Return the (X, Y) coordinate for the center point of the cell that contains the specified text.  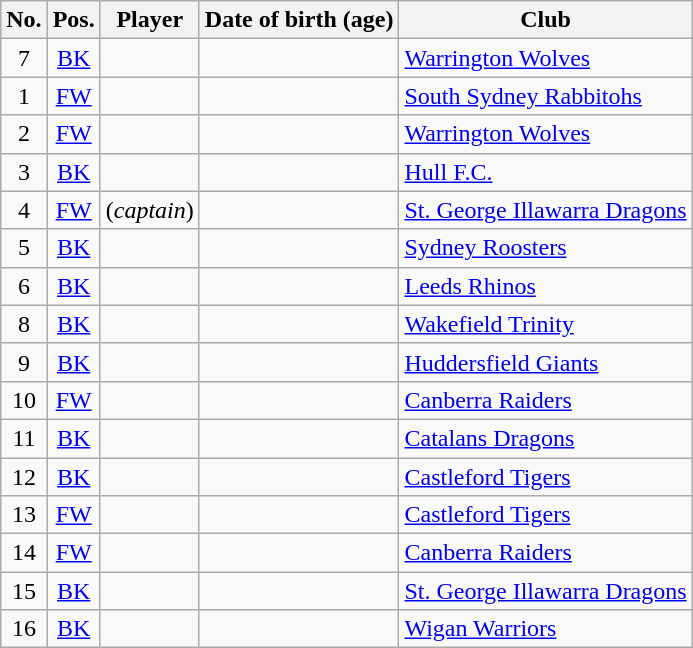
15 (24, 591)
6 (24, 286)
1 (24, 96)
Catalans Dragons (546, 438)
13 (24, 515)
7 (24, 58)
9 (24, 362)
4 (24, 210)
12 (24, 477)
Leeds Rhinos (546, 286)
Huddersfield Giants (546, 362)
Date of birth (age) (299, 20)
Player (150, 20)
(captain) (150, 210)
14 (24, 553)
South Sydney Rabbitohs (546, 96)
16 (24, 629)
8 (24, 324)
Wigan Warriors (546, 629)
No. (24, 20)
11 (24, 438)
Club (546, 20)
3 (24, 172)
Sydney Roosters (546, 248)
Hull F.C. (546, 172)
2 (24, 134)
10 (24, 400)
Pos. (74, 20)
5 (24, 248)
Wakefield Trinity (546, 324)
